Pinpoint the cell where the given text exists, returning its (X, Y) midpoint coordinate. 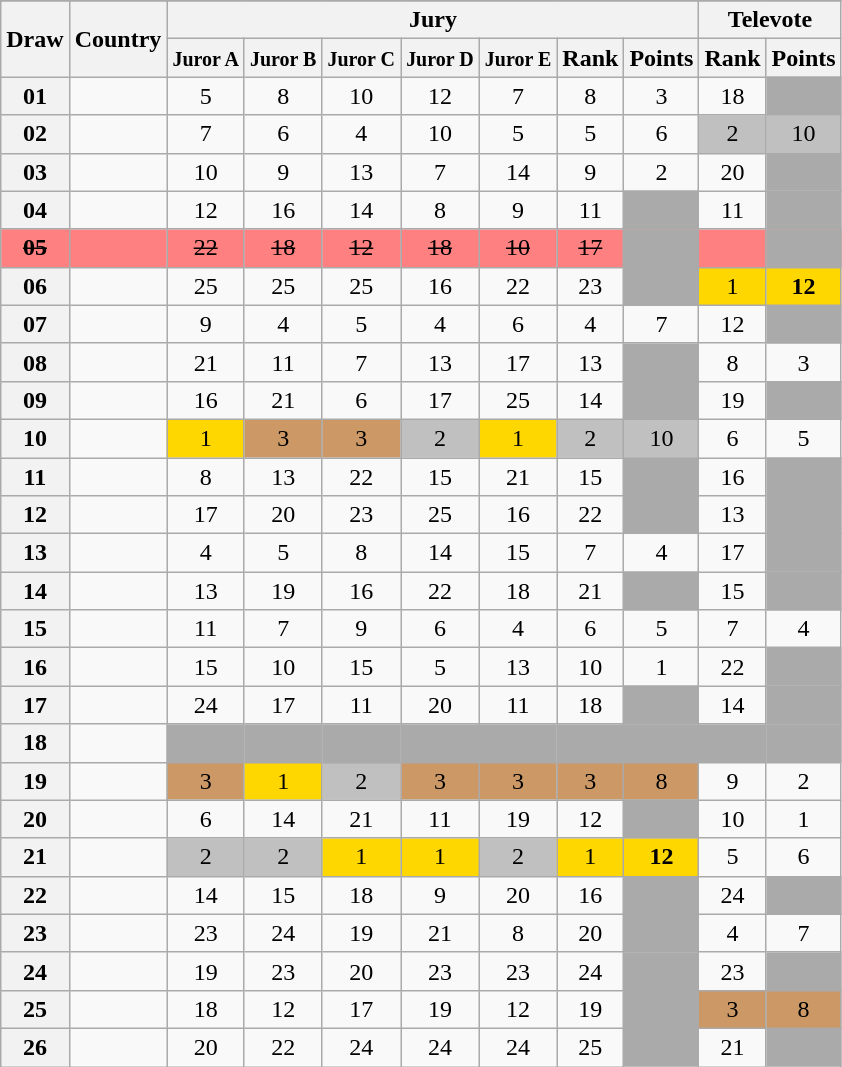
Juror A (206, 58)
Country (118, 39)
Jury (433, 20)
Juror D (440, 58)
Televote (770, 20)
05 (35, 248)
Juror B (283, 58)
Juror C (362, 58)
03 (35, 172)
08 (35, 362)
Draw (35, 39)
Juror E (518, 58)
02 (35, 134)
07 (35, 324)
04 (35, 210)
09 (35, 400)
26 (35, 1047)
01 (35, 96)
06 (35, 286)
